Search for the cell housing the specified text and yield its (X, Y) center coordinate. 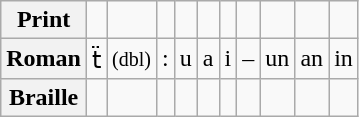
ẗ (96, 59)
Roman (44, 59)
u (186, 59)
in (344, 59)
a (208, 59)
: (165, 59)
un (278, 59)
(dbl) (132, 59)
Braille (44, 97)
Print (44, 20)
an (312, 59)
– (248, 59)
i (228, 59)
